From the cell containing the given text, extract its center point as (x, y) coordinate. 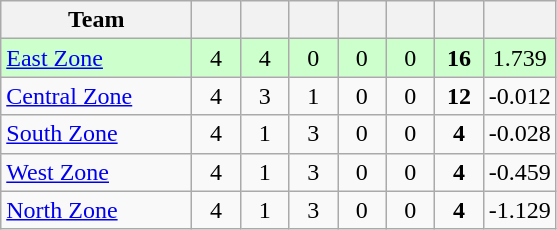
12 (460, 96)
Central Zone (96, 96)
-0.012 (520, 96)
West Zone (96, 172)
North Zone (96, 210)
South Zone (96, 134)
East Zone (96, 58)
-0.459 (520, 172)
Team (96, 20)
16 (460, 58)
-1.129 (520, 210)
1.739 (520, 58)
-0.028 (520, 134)
